Detect which cell encompasses the target text, then output its [X, Y] center coordinate. 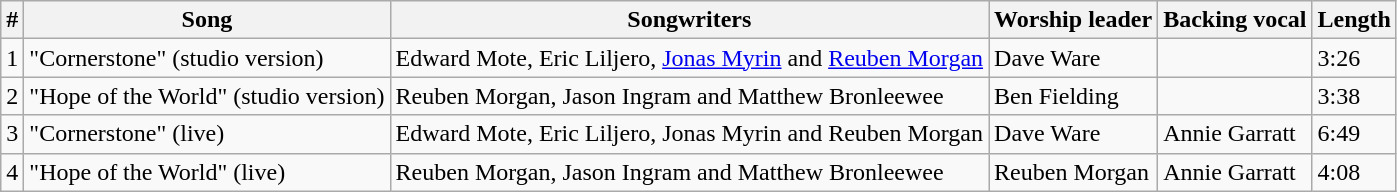
2 [12, 96]
6:49 [1354, 134]
"Cornerstone" (live) [207, 134]
Reuben Morgan [1074, 172]
4 [12, 172]
3:26 [1354, 58]
Worship leader [1074, 20]
4:08 [1354, 172]
Song [207, 20]
# [12, 20]
"Hope of the World" (studio version) [207, 96]
Songwriters [690, 20]
Backing vocal [1235, 20]
"Hope of the World" (live) [207, 172]
"Cornerstone" (studio version) [207, 58]
3:38 [1354, 96]
1 [12, 58]
Length [1354, 20]
3 [12, 134]
Ben Fielding [1074, 96]
